Scan for the cell matching the given text and deliver its [x, y] coordinate at center. 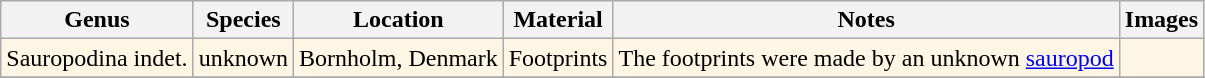
Sauropodina indet. [97, 58]
Material [558, 20]
Notes [866, 20]
Genus [97, 20]
Images [1161, 20]
Species [243, 20]
unknown [243, 58]
Footprints [558, 58]
The footprints were made by an unknown sauropod [866, 58]
Location [399, 20]
Bornholm, Denmark [399, 58]
